Locate the cell with the specified text and output its [X, Y] center coordinate. 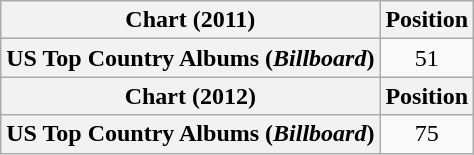
75 [427, 134]
Chart (2011) [190, 20]
Chart (2012) [190, 96]
51 [427, 58]
